Extract the [x, y] coordinate from the center of the cell holding the provided text.  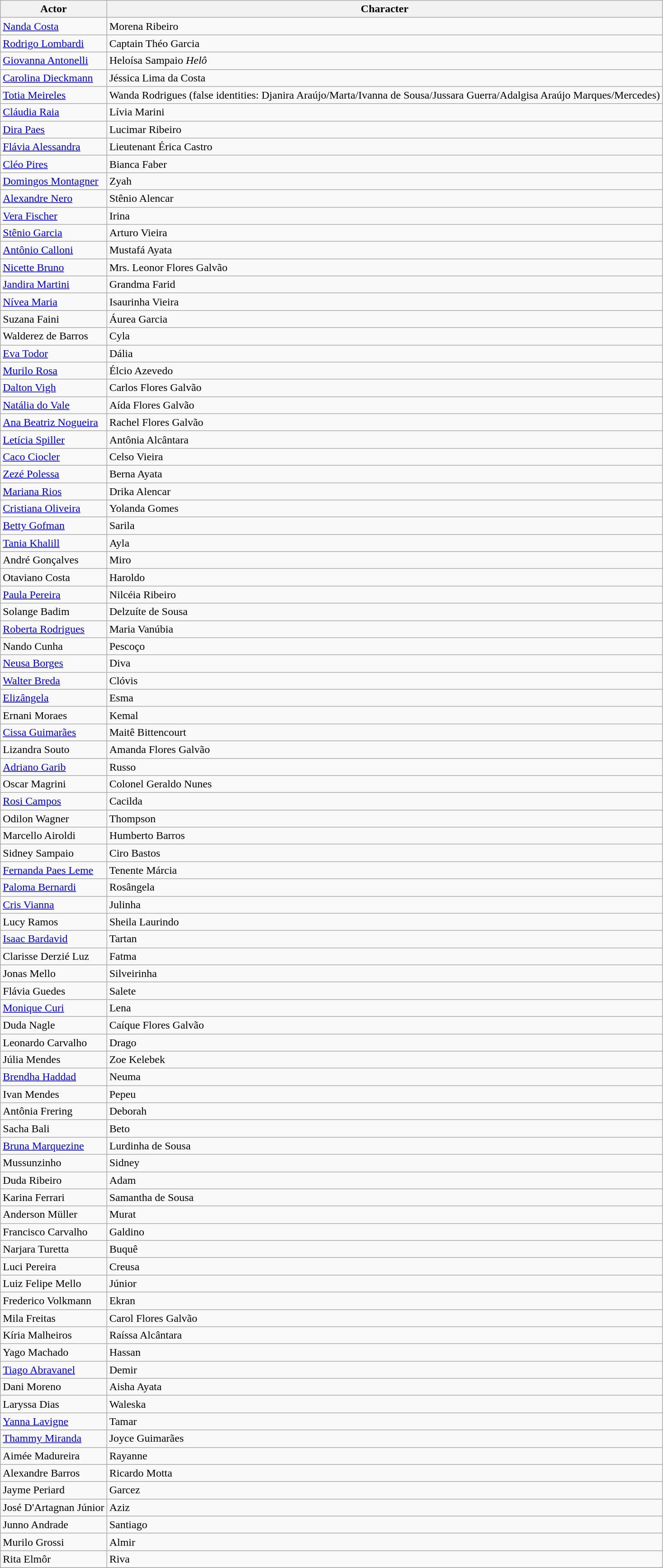
Luiz Felipe Mello [53, 1283]
Jonas Mello [53, 973]
Carlos Flores Galvão [384, 388]
Diva [384, 663]
Solange Badim [53, 612]
Nicette Bruno [53, 267]
Irina [384, 216]
Zezé Polessa [53, 474]
Stênio Alencar [384, 198]
José D'Artagnan Júnior [53, 1507]
Leonardo Carvalho [53, 1042]
Mustafá Ayata [384, 250]
Francisco Carvalho [53, 1232]
Fernanda Paes Leme [53, 870]
Carol Flores Galvão [384, 1318]
Julinha [384, 905]
Silveirinha [384, 973]
Ana Beatriz Nogueira [53, 422]
Kíria Malheiros [53, 1335]
Haroldo [384, 577]
Lucimar Ribeiro [384, 129]
Yolanda Gomes [384, 509]
Tiago Abravanel [53, 1370]
Murilo Grossi [53, 1542]
Adam [384, 1180]
Cris Vianna [53, 905]
Suzana Faini [53, 319]
Isaac Bardavid [53, 939]
Sidney Sampaio [53, 853]
Elizângela [53, 698]
Brendha Haddad [53, 1077]
Demir [384, 1370]
Creusa [384, 1266]
Joyce Guimarães [384, 1439]
Áurea Garcia [384, 319]
Ernani Moraes [53, 715]
Yanna Lavigne [53, 1421]
Russo [384, 767]
Giovanna Antonelli [53, 61]
Pepeu [384, 1094]
Ivan Mendes [53, 1094]
Lizandra Souto [53, 749]
Carolina Dieckmann [53, 78]
Monique Curi [53, 1008]
Lurdinha de Sousa [384, 1146]
Duda Ribeiro [53, 1180]
Delzuíte de Sousa [384, 612]
Zyah [384, 181]
Otaviano Costa [53, 577]
Maitê Bittencourt [384, 732]
Oscar Magrini [53, 784]
Jandira Martini [53, 285]
Paula Pereira [53, 595]
Antônia Frering [53, 1111]
Duda Nagle [53, 1025]
Flávia Guedes [53, 991]
Salete [384, 991]
Clóvis [384, 681]
Nando Cunha [53, 646]
Cyla [384, 336]
Cláudia Raia [53, 112]
Walderez de Barros [53, 336]
Caíque Flores Galvão [384, 1025]
Júlia Mendes [53, 1060]
Dira Paes [53, 129]
Humberto Barros [384, 836]
Jéssica Lima da Costa [384, 78]
Amanda Flores Galvão [384, 749]
Raíssa Alcântara [384, 1335]
Fatma [384, 956]
Frederico Volkmann [53, 1301]
Laryssa Dias [53, 1404]
Drago [384, 1042]
Nívea Maria [53, 302]
Nilcéia Ribeiro [384, 595]
Zoe Kelebek [384, 1060]
Élcio Azevedo [384, 371]
Yago Machado [53, 1353]
Miro [384, 560]
Neuma [384, 1077]
Garcez [384, 1490]
Flávia Alessandra [53, 147]
Lena [384, 1008]
Roberta Rodrigues [53, 629]
Cacilda [384, 801]
Odilon Wagner [53, 819]
Rita Elmôr [53, 1559]
Murilo Rosa [53, 371]
Character [384, 9]
Cissa Guimarães [53, 732]
Letícia Spiller [53, 439]
Drika Alencar [384, 491]
Natália do Vale [53, 405]
Alexandre Barros [53, 1473]
Alexandre Nero [53, 198]
Anderson Müller [53, 1215]
Galdino [384, 1232]
Cléo Pires [53, 164]
Caco Ciocler [53, 457]
Arturo Vieira [384, 233]
Almir [384, 1542]
Mussunzinho [53, 1163]
Totia Meireles [53, 95]
Mrs. Leonor Flores Galvão [384, 267]
Ekran [384, 1301]
Tenente Márcia [384, 870]
Aziz [384, 1507]
Sarila [384, 526]
Deborah [384, 1111]
Dalton Vigh [53, 388]
Rosi Campos [53, 801]
Murat [384, 1215]
Domingos Montagner [53, 181]
Júnior [384, 1283]
Antônio Calloni [53, 250]
Karina Ferrari [53, 1197]
Berna Ayata [384, 474]
Tamar [384, 1421]
Ciro Bastos [384, 853]
Jayme Periard [53, 1490]
Heloísa Sampaio Helô [384, 61]
Santiago [384, 1525]
André Gonçalves [53, 560]
Captain Théo Garcia [384, 43]
Narjara Turetta [53, 1249]
Luci Pereira [53, 1266]
Colonel Geraldo Nunes [384, 784]
Tania Khalill [53, 543]
Rayanne [384, 1456]
Lieutenant Érica Castro [384, 147]
Beto [384, 1129]
Bianca Faber [384, 164]
Dália [384, 353]
Thompson [384, 819]
Bruna Marquezine [53, 1146]
Ricardo Motta [384, 1473]
Pescoço [384, 646]
Samantha de Sousa [384, 1197]
Neusa Borges [53, 663]
Mila Freitas [53, 1318]
Junno Andrade [53, 1525]
Adriano Garib [53, 767]
Esma [384, 698]
Sheila Laurindo [384, 922]
Maria Vanúbia [384, 629]
Betty Gofman [53, 526]
Grandma Farid [384, 285]
Rachel Flores Galvão [384, 422]
Lucy Ramos [53, 922]
Thammy Miranda [53, 1439]
Clarisse Derzié Luz [53, 956]
Stênio Garcia [53, 233]
Rosângela [384, 887]
Lívia Marini [384, 112]
Buquê [384, 1249]
Sidney [384, 1163]
Paloma Bernardi [53, 887]
Nanda Costa [53, 26]
Sacha Bali [53, 1129]
Riva [384, 1559]
Dani Moreno [53, 1387]
Rodrigo Lombardi [53, 43]
Cristiana Oliveira [53, 509]
Celso Vieira [384, 457]
Aída Flores Galvão [384, 405]
Mariana Rios [53, 491]
Vera Fischer [53, 216]
Actor [53, 9]
Aisha Ayata [384, 1387]
Ayla [384, 543]
Walter Breda [53, 681]
Morena Ribeiro [384, 26]
Marcello Airoldi [53, 836]
Isaurinha Vieira [384, 302]
Hassan [384, 1353]
Waleska [384, 1404]
Wanda Rodrigues (false identities: Djanira Araújo/Marta/Ivanna de Sousa/Jussara Guerra/Adalgisa Araújo Marques/Mercedes) [384, 95]
Antônia Alcântara [384, 439]
Eva Todor [53, 353]
Aimée Madureira [53, 1456]
Kemal [384, 715]
Tartan [384, 939]
